Capture the cell that displays the provided text and extract its (X, Y) central coordinate. 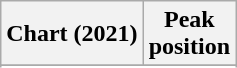
Peakposition (189, 34)
Chart (2021) (72, 34)
